Scan for the cell matching the given text and deliver its [X, Y] coordinate at center. 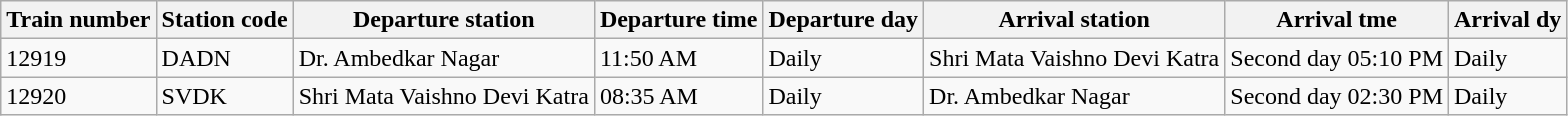
SVDK [224, 96]
Second day 05:10 PM [1337, 58]
Departure day [844, 20]
Station code [224, 20]
Arrival station [1074, 20]
Departure station [444, 20]
Arrival tme [1337, 20]
08:35 AM [678, 96]
12919 [78, 58]
11:50 AM [678, 58]
Departure time [678, 20]
DADN [224, 58]
12920 [78, 96]
Train number [78, 20]
Second day 02:30 PM [1337, 96]
Arrival dy [1508, 20]
